Pinpoint the cell where the given text exists, returning its [X, Y] midpoint coordinate. 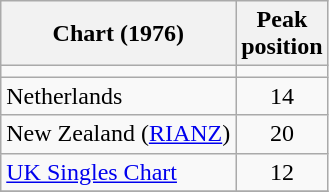
20 [282, 134]
New Zealand (RIANZ) [118, 134]
Peakposition [282, 34]
Chart (1976) [118, 34]
14 [282, 96]
UK Singles Chart [118, 172]
Netherlands [118, 96]
12 [282, 172]
